For the text-containing cell, return its midpoint in (x, y) coordinate format. 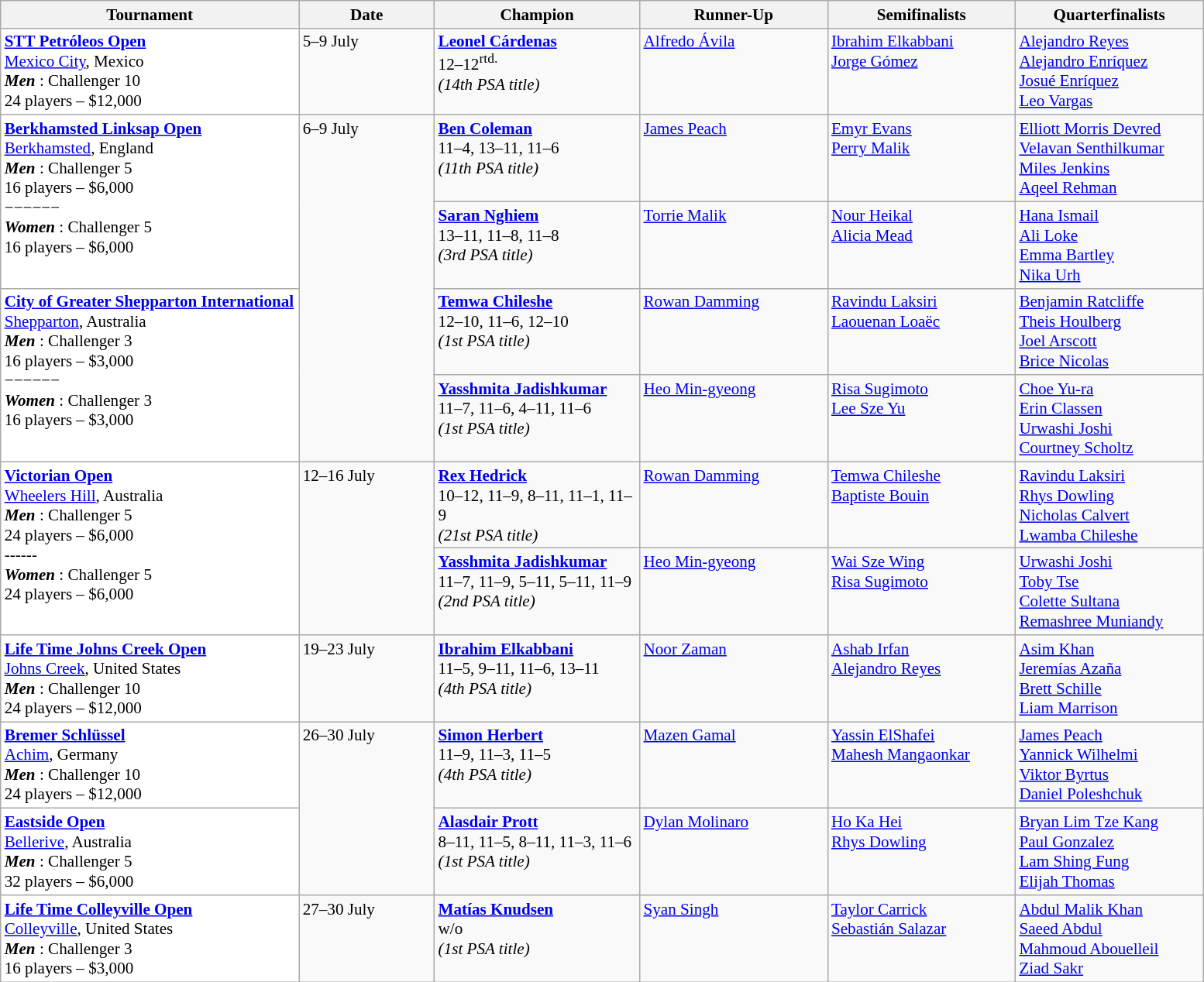
Simon Herbert11–9, 11–3, 11–5(4th PSA title) (538, 765)
Taylor Carrick Sebastián Salazar (921, 939)
Elliott Morris Devred Velavan Senthilkumar Miles Jenkins Aqeel Rehman (1109, 158)
Asim Khan Jeremías Azaña Brett Schille Liam Marrison (1109, 678)
James Peach Yannick Wilhelmi Viktor Byrtus Daniel Poleshchuk (1109, 765)
Semifinalists (921, 14)
Yasshmita Jadishkumar11–7, 11–6, 4–11, 11–6(1st PSA title) (538, 418)
James Peach (734, 158)
Saran Nghiem13–11, 11–8, 11–8(3rd PSA title) (538, 245)
Syan Singh (734, 939)
Ravindu Laksiri Laouenan Loaëc (921, 331)
Risa Sugimoto Lee Sze Yu (921, 418)
Berkhamsted Linksap Open Berkhamsted, England Men : Challenger 516 players – $6,000−−−−−− Women : Challenger 516 players – $6,000 (150, 201)
Emyr Evans Perry Malik (921, 158)
STT Petróleos Open Mexico City, Mexico Men : Challenger 1024 players – $12,000 (150, 71)
Quarterfinalists (1109, 14)
Nour Heikal Alicia Mead (921, 245)
Runner-Up (734, 14)
5–9 July (367, 71)
Tournament (150, 14)
Yasshmita Jadishkumar11–7, 11–9, 5–11, 5–11, 11–9(2nd PSA title) (538, 592)
Wai Sze Wing Risa Sugimoto (921, 592)
Life Time Johns Creek Open Johns Creek, United States Men : Challenger 1024 players – $12,000 (150, 678)
Alasdair Prott8–11, 11–5, 8–11, 11–3, 11–6(1st PSA title) (538, 852)
Ashab Irfan Alejandro Reyes (921, 678)
Alejandro Reyes Alejandro Enríquez Josué Enríquez Leo Vargas (1109, 71)
Dylan Molinaro (734, 852)
Yassin ElShafei Mahesh Mangaonkar (921, 765)
26–30 July (367, 809)
Victorian Open Wheelers Hill, Australia Men : Challenger 524 players – $6,000------ Women : Challenger 524 players – $6,000 (150, 548)
27–30 July (367, 939)
12–16 July (367, 548)
Leonel Cárdenas12–12rtd.(14th PSA title) (538, 71)
Rex Hedrick10–12, 11–9, 8–11, 11–1, 11–9(21st PSA title) (538, 505)
Matías Knudsenw/o(1st PSA title) (538, 939)
Torrie Malik (734, 245)
Benjamin Ratcliffe Theis Houlberg Joel Arscott Brice Nicolas (1109, 331)
Life Time Colleyville Open Colleyville, United States Men : Challenger 316 players – $3,000 (150, 939)
City of Greater Shepparton International Shepparton, Australia Men : Challenger 316 players – $3,000−−−−−− Women : Challenger 316 players – $3,000 (150, 375)
Date (367, 14)
Temwa Chileshe Baptiste Bouin (921, 505)
Choe Yu-ra Erin Classen Urwashi Joshi Courtney Scholtz (1109, 418)
Bremer Schlüssel Achim, Germany Men : Challenger 1024 players – $12,000 (150, 765)
Noor Zaman (734, 678)
Ibrahim Elkabbani11–5, 9–11, 11–6, 13–11(4th PSA title) (538, 678)
Eastside Open Bellerive, Australia Men : Challenger 532 players – $6,000 (150, 852)
Alfredo Ávila (734, 71)
Champion (538, 14)
Ravindu Laksiri Rhys Dowling Nicholas Calvert Lwamba Chileshe (1109, 505)
Ho Ka Hei Rhys Dowling (921, 852)
Bryan Lim Tze Kang Paul Gonzalez Lam Shing Fung Elijah Thomas (1109, 852)
Ibrahim Elkabbani Jorge Gómez (921, 71)
6–9 July (367, 288)
Temwa Chileshe12–10, 11–6, 12–10(1st PSA title) (538, 331)
19–23 July (367, 678)
Ben Coleman11–4, 13–11, 11–6(11th PSA title) (538, 158)
Mazen Gamal (734, 765)
Hana Ismail Ali Loke Emma Bartley Nika Urh (1109, 245)
Abdul Malik Khan Saeed Abdul Mahmoud Abouelleil Ziad Sakr (1109, 939)
Urwashi Joshi Toby Tse Colette Sultana Remashree Muniandy (1109, 592)
